Return the (X, Y) coordinate for the center point of the cell that contains the specified text.  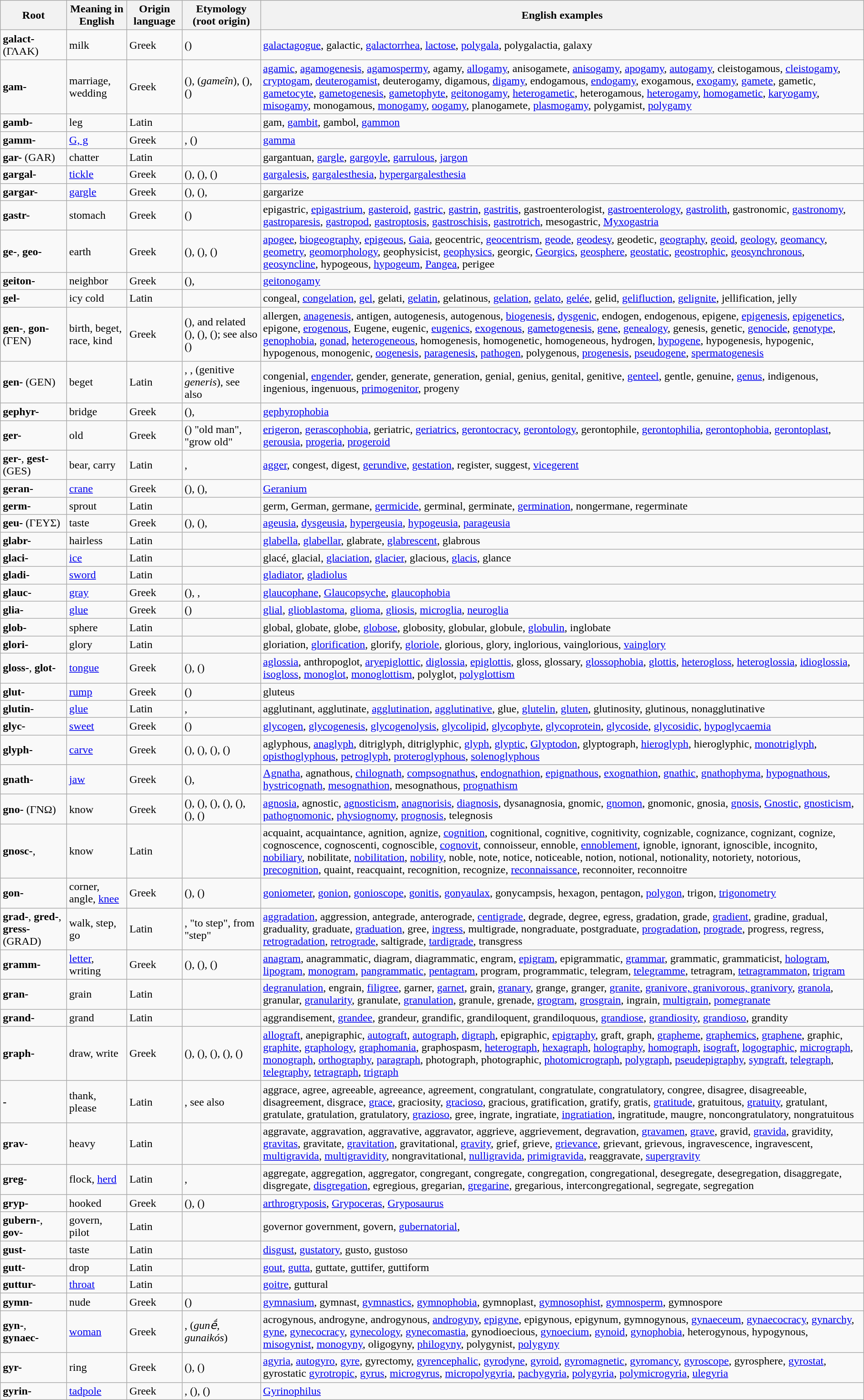
gno- (ΓΝΩ) (34, 809)
glutin- (34, 709)
old (97, 436)
gargalesis, gargalesthesia, hypergargalesthesia (562, 175)
chatter (97, 157)
tickle (97, 175)
gar- (GAR) (34, 157)
letter, writing (97, 964)
, , (genitive generis), see also (221, 382)
glycogen, glycogenesis, glycogenolysis, glycolipid, glycophyte, glycoprotein, glycoside, glycosidic, hypoglycaemia (562, 726)
milk (97, 45)
grav- (34, 1143)
ring (97, 1367)
gnath- (34, 779)
(), , (221, 592)
gymnasium, gymnast, gymnastics, gymnophobia, gymnoplast, gymnosophist, gymnosperm, gymnospore (562, 1302)
glabella, glabellar, glabrate, glabrescent, glabrous (562, 540)
glut- (34, 691)
Gyrinophilus (562, 1391)
(), and related (), (), (); see also () (221, 335)
agglutinant, agglutinate, agglutination, agglutinative, glue, glutelin, gluten, glutinosity, glutinous, nonagglutinative (562, 709)
glaci- (34, 558)
Etymology (root origin) (221, 15)
arthrogryposis, Grypoceras, Gryposaurus (562, 1203)
hooked (97, 1203)
gray (97, 592)
geiton- (34, 281)
disgust, gustatory, gusto, gustoso (562, 1250)
heavy (97, 1143)
sweet (97, 726)
gladiator, gladiolus (562, 575)
geitonogamy (562, 281)
woman (97, 1332)
Geranium (562, 489)
gout, gutta, guttate, guttifer, guttiform (562, 1267)
gephyr- (34, 412)
draw, write (97, 1054)
walk, step, go (97, 929)
flock, herd (97, 1179)
(), (), (), (), () (221, 1054)
germ, German, germane, germicide, germinal, germinate, germination, nongermane, regerminate (562, 506)
glabr- (34, 540)
English examples (562, 15)
Root (34, 15)
gastr- (34, 215)
glory (97, 644)
gargantuan, gargle, gargoyle, garrulous, jargon (562, 157)
gloss-, glot- (34, 668)
gargarize (562, 192)
rump (97, 691)
gran- (34, 994)
graph- (34, 1054)
, () (221, 140)
- (34, 1101)
grand- (34, 1018)
corner, angle, knee (97, 893)
nude (97, 1302)
gloriation, glorification, glorify, gloriole, glorious, glory, inglorious, vainglorious, vainglory (562, 644)
jaw (97, 779)
gluteus (562, 691)
gramm- (34, 964)
Origin language (155, 15)
, "to step", from "step" (221, 929)
leg (97, 123)
bear, carry (97, 465)
gel- (34, 298)
marriage, wedding (97, 87)
bridge (97, 412)
ageusia, dysgeusia, hypergeusia, hypogeusia, parageusia (562, 523)
germ- (34, 506)
gamma (562, 140)
gon- (34, 893)
thank, please (97, 1101)
govern, pilot (97, 1227)
tadpole (97, 1391)
governor government, govern, gubernatorial, (562, 1227)
ger-, gest- (GES) (34, 465)
glial, glioblastoma, glioma, gliosis, microglia, neuroglia (562, 610)
gargal- (34, 175)
G, g (97, 140)
glyc- (34, 726)
gymn- (34, 1302)
ice (97, 558)
glob- (34, 627)
drop (97, 1267)
gargle (97, 192)
glyph- (34, 750)
global, globate, globe, globose, globosity, globular, globule, globulin, inglobate (562, 627)
earth (97, 251)
glauc- (34, 592)
geu- (ΓΕΥΣ) (34, 523)
gamm- (34, 140)
Meaning in English (97, 15)
(), (gameîn), (), () (221, 87)
crane (97, 489)
throat (97, 1285)
gladi- (34, 575)
gargar- (34, 192)
, see also (221, 1101)
stomach (97, 215)
, (gunḗ, gunaikós) (221, 1332)
ger- (34, 436)
grain (97, 994)
grad-, gred-, gress- (GRAD) (34, 929)
gubern-, gov- (34, 1227)
guttur- (34, 1285)
gam- (34, 87)
grand (97, 1018)
gamb- (34, 123)
glia- (34, 610)
glacé, glacial, glaciation, glacier, glacious, glacis, glance (562, 558)
aggrandisement, grandee, grandeur, grandific, grandiloquent, grandiloquous, grandiose, grandiosity, grandioso, grandity (562, 1018)
(), (), (), (), (), (), () (221, 809)
(), (), (), () (221, 750)
tongue (97, 668)
gephyrophobia (562, 412)
agger, congest, digest, gerundive, gestation, register, suggest, vicegerent (562, 465)
congeal, congelation, gel, gelati, gelatin, gelatinous, gelation, gelato, gelée, gelid, gelifluction, gelignite, jellification, jelly (562, 298)
greg- (34, 1179)
gust- (34, 1250)
sword (97, 575)
ge-, geo- (34, 251)
gen-, gon- (ΓΕΝ) (34, 335)
gam, gambit, gambol, gammon (562, 123)
sphere (97, 627)
gnosc-, (34, 851)
gryp- (34, 1203)
goitre, guttural (562, 1285)
sprout (97, 506)
gutt- (34, 1267)
goniometer, gonion, gonioscope, gonitis, gonyaulax, gonycampsis, hexagon, pentagon, polygon, trigon, trigonometry (562, 893)
beget (97, 382)
, (), () (221, 1391)
neighbor (97, 281)
gyr- (34, 1367)
() "old man", "grow old" (221, 436)
galact- (ΓΛΑΚ) (34, 45)
geran- (34, 489)
gen- (GEN) (34, 382)
gyn-, gynaec- (34, 1332)
hairless (97, 540)
carve (97, 750)
birth, beget, race, kind (97, 335)
gyrin- (34, 1391)
icy cold (97, 298)
glori- (34, 644)
galactagogue, galactic, galactorrhea, lactose, polygala, polygalactia, galaxy (562, 45)
glaucophane, Glaucopsyche, glaucophobia (562, 592)
